Find where the given text appears and provide that cell's center as (X, Y) coordinate. 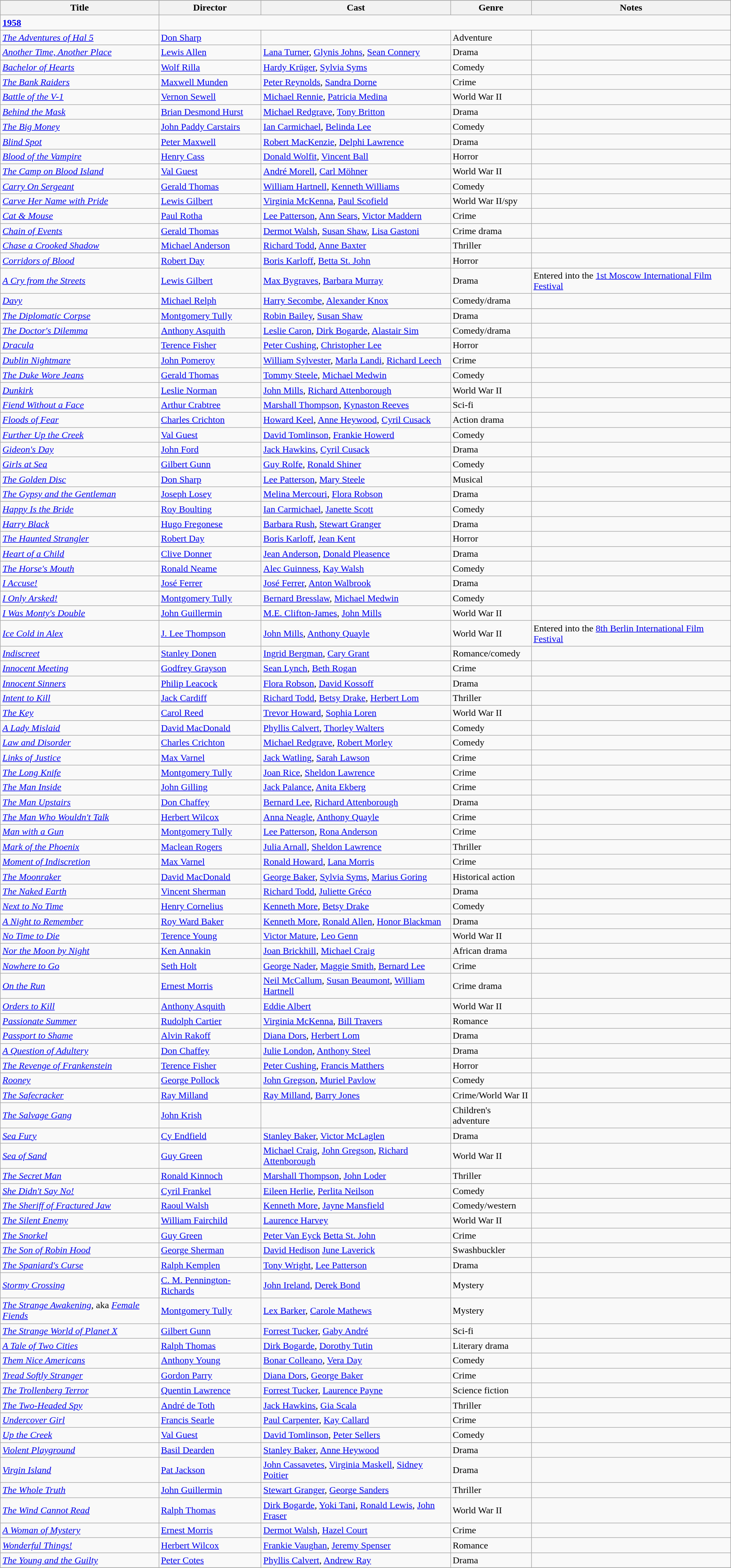
Carol Reed (210, 713)
Francis Searle (210, 1420)
Rudolph Cartier (210, 1021)
John Ireland, Derek Bond (356, 1286)
Seth Holt (210, 966)
Law and Disorder (80, 743)
The Sheriff of Fractured Jaw (80, 1206)
Rooney (80, 1080)
Julia Arnall, Sheldon Lawrence (356, 847)
Anthony Young (210, 1361)
Musical (491, 479)
Dunkirk (80, 390)
Tony Wright, Lee Patterson (356, 1265)
Lee Patterson, Ann Sears, Victor Maddern (356, 216)
David Tomlinson, Frankie Howerd (356, 435)
Another Time, Another Place (80, 52)
Blind Spot (80, 141)
Intent to Kill (80, 698)
Michael Anderson (210, 246)
Stewart Granger, George Sanders (356, 1490)
Passionate Summer (80, 1021)
Up the Creek (80, 1435)
J. Lee Thompson (210, 633)
The Big Money (80, 127)
Historical action (491, 876)
Howard Keel, Anne Heywood, Cyril Cusack (356, 420)
Lana Turner, Glynis Johns, Sean Connery (356, 52)
The Moonraker (80, 876)
Further Up the Creek (80, 435)
Hugo Fregonese (210, 524)
The Strange World of Planet X (80, 1331)
Carry On Sergeant (80, 186)
Alvin Rakoff (210, 1036)
Marshall Thompson, Kynaston Reeves (356, 405)
Max Bygraves, Barbara Murray (356, 281)
Action drama (491, 420)
Cat & Mouse (80, 216)
Stanley Baker, Victor McLaglen (356, 1135)
Happy Is the Bride (80, 509)
John Ford (210, 450)
The Man Upstairs (80, 802)
Director (210, 8)
Ray Milland, Barry Jones (356, 1095)
Victor Mature, Leo Genn (356, 936)
Heart of a Child (80, 554)
Guy Rolfe, Ronald Shiner (356, 465)
The Horse's Mouth (80, 569)
The Revenge of Frankenstein (80, 1066)
Joseph Losey (210, 494)
Jack Hawkins, Gia Scala (356, 1405)
Harry Black (80, 524)
Jack Watling, Sarah Lawson (356, 758)
Bernard Lee, Richard Attenborough (356, 802)
Brian Desmond Hurst (210, 112)
Bernard Bresslaw, Michael Medwin (356, 598)
Forrest Tucker, Laurence Payne (356, 1390)
Kenneth More, Betsy Drake (356, 906)
Basil Dearden (210, 1450)
Julie London, Anthony Steel (356, 1051)
Kenneth More, Jayne Mansfield (356, 1206)
André Morell, Carl Möhner (356, 171)
I Was Monty's Double (80, 613)
Ronald Neame (210, 569)
Children's adventure (491, 1115)
Moment of Indiscretion (80, 862)
A Woman of Mystery (80, 1530)
Quentin Lawrence (210, 1390)
Innocent Meeting (80, 668)
The Gypsy and the Gentleman (80, 494)
C. M. Pennington-Richards (210, 1286)
Swashbuckler (491, 1250)
Joan Brickhill, Michael Craig (356, 951)
Undercover Girl (80, 1420)
Hardy Krüger, Sylvia Syms (356, 67)
Lex Barker, Carole Mathews (356, 1311)
Flora Robson, David Kossoff (356, 683)
Entered into the 1st Moscow International Film Festival (631, 281)
Vernon Sewell (210, 97)
The Silent Enemy (80, 1221)
The Adventures of Hal 5 (80, 38)
Robin Bailey, Susan Shaw (356, 316)
Corridors of Blood (80, 261)
Blood of the Vampire (80, 156)
Stormy Crossing (80, 1286)
Terence Young (210, 936)
The Man Inside (80, 787)
The Camp on Blood Island (80, 171)
Diana Dors, George Baker (356, 1375)
World War II/spy (491, 201)
John Gregson, Muriel Pavlow (356, 1080)
Laurence Harvey (356, 1221)
Ice Cold in Alex (80, 633)
Jean Anderson, Donald Pleasence (356, 554)
Fiend Without a Face (80, 405)
Virginia McKenna, Bill Travers (356, 1021)
Dirk Bogarde, Dorothy Tutin (356, 1346)
Next to No Time (80, 906)
African drama (491, 951)
On the Run (80, 986)
Wonderful Things! (80, 1545)
Ray Milland (210, 1095)
The Diplomatic Corpse (80, 316)
Dirk Bogarde, Yoki Tani, Ronald Lewis, John Fraser (356, 1511)
Dracula (80, 345)
Crime/World War II (491, 1095)
Maclean Rogers (210, 847)
Godfrey Grayson (210, 668)
Richard Todd, Juliette Gréco (356, 891)
Violent Playground (80, 1450)
The Naked Earth (80, 891)
The Son of Robin Hood (80, 1250)
Jack Palance, Anita Ekberg (356, 787)
Indiscreet (80, 653)
Davy (80, 301)
Melina Mercouri, Flora Robson (356, 494)
Literary drama (491, 1346)
Ingrid Bergman, Cary Grant (356, 653)
Lewis Allen (210, 52)
William Fairchild (210, 1221)
Comedy/western (491, 1206)
Henry Cornelius (210, 906)
Battle of the V-1 (80, 97)
Pat Jackson (210, 1470)
Man with a Gun (80, 832)
Cy Endfield (210, 1135)
The Secret Man (80, 1176)
Frankie Vaughan, Jeremy Spenser (356, 1545)
Genre (491, 8)
Michael Craig, John Gregson, Richard Attenborough (356, 1156)
John Paddy Carstairs (210, 127)
Innocent Sinners (80, 683)
Sea Fury (80, 1135)
Michael Redgrave, Robert Morley (356, 743)
Peter Cushing, Francis Matthers (356, 1066)
The Haunted Strangler (80, 539)
George Sherman (210, 1250)
I Accuse! (80, 583)
The Strange Awakening, aka Female Fiends (80, 1311)
Paul Rotha (210, 216)
Notes (631, 8)
John Pomeroy (210, 360)
The Long Knife (80, 772)
Michael Redgrave, Tony Britton (356, 112)
A Lady Mislaid (80, 728)
Marshall Thompson, John Loder (356, 1176)
Leslie Norman (210, 390)
Chain of Events (80, 231)
Lee Patterson, Rona Anderson (356, 832)
Roy Boulting (210, 509)
The Key (80, 713)
Jack Cardiff (210, 698)
Virginia McKenna, Paul Scofield (356, 201)
Nor the Moon by Night (80, 951)
Forrest Tucker, Gaby André (356, 1331)
Adventure (491, 38)
No Time to Die (80, 936)
Gordon Parry (210, 1375)
Lee Patterson, Mary Steele (356, 479)
Peter Cushing, Christopher Lee (356, 345)
Mark of the Phoenix (80, 847)
Peter Maxwell (210, 141)
Sea of Sand (80, 1156)
Passport to Shame (80, 1036)
Science fiction (491, 1390)
Floods of Fear (80, 420)
Orders to Kill (80, 1006)
Kenneth More, Ronald Allen, Honor Blackman (356, 921)
Tommy Steele, Michael Medwin (356, 375)
Ronald Kinnoch (210, 1176)
Trevor Howard, Sophia Loren (356, 713)
Paul Carpenter, Kay Callard (356, 1420)
Them Nice Americans (80, 1361)
Eileen Herlie, Perlita Neilson (356, 1191)
William Hartnell, Kenneth Williams (356, 186)
A Question of Adultery (80, 1051)
Behind the Mask (80, 112)
John Krish (210, 1115)
David Hedison June Laverick (356, 1250)
Peter Van Eyck Betta St. John (356, 1235)
The Two-Headed Spy (80, 1405)
Ralph Kemplen (210, 1265)
Anna Neagle, Anthony Quayle (356, 817)
John Gilling (210, 787)
I Only Arsked! (80, 598)
Michael Relph (210, 301)
George Pollock (210, 1080)
Tread Softly Stranger (80, 1375)
Sean Lynch, Beth Rogan (356, 668)
Michael Rennie, Patricia Medina (356, 97)
John Mills, Anthony Quayle (356, 633)
Romance/comedy (491, 653)
Eddie Albert (356, 1006)
Clive Donner (210, 554)
George Baker, Sylvia Syms, Marius Goring (356, 876)
John Mills, Richard Attenborough (356, 390)
The Young and the Guilty (80, 1560)
Girls at Sea (80, 465)
José Ferrer (210, 583)
Links of Justice (80, 758)
Richard Todd, Anne Baxter (356, 246)
1958 (80, 23)
Phyllis Calvert, Andrew Ray (356, 1560)
The Spaniard's Curse (80, 1265)
Chase a Crooked Shadow (80, 246)
Ian Carmichael, Janette Scott (356, 509)
Cast (356, 8)
Stanley Donen (210, 653)
Robert MacKenzie, Delphi Lawrence (356, 141)
The Trollenberg Terror (80, 1390)
Roy Ward Baker (210, 921)
Title (80, 8)
Wolf Rilla (210, 67)
The Golden Disc (80, 479)
David Tomlinson, Peter Sellers (356, 1435)
Donald Wolfit, Vincent Ball (356, 156)
Raoul Walsh (210, 1206)
Phyllis Calvert, Thorley Walters (356, 728)
Henry Cass (210, 156)
Nowhere to Go (80, 966)
Ronald Howard, Lana Morris (356, 862)
Virgin Island (80, 1470)
Bonar Colleano, Vera Day (356, 1361)
Harry Secombe, Alexander Knox (356, 301)
Neil McCallum, Susan Beaumont, William Hartnell (356, 986)
Philip Leacock (210, 683)
Dermot Walsh, Susan Shaw, Lisa Gastoni (356, 231)
The Safecracker (80, 1095)
Richard Todd, Betsy Drake, Herbert Lom (356, 698)
The Snorkel (80, 1235)
Dermot Walsh, Hazel Court (356, 1530)
A Cry from the Streets (80, 281)
Stanley Baker, Anne Heywood (356, 1450)
The Doctor's Dilemma (80, 331)
Diana Dors, Herbert Lom (356, 1036)
Entered into the 8th Berlin International Film Festival (631, 633)
Boris Karloff, Betta St. John (356, 261)
Joan Rice, Sheldon Lawrence (356, 772)
She Didn't Say No! (80, 1191)
The Man Who Wouldn't Talk (80, 817)
A Tale of Two Cities (80, 1346)
André de Toth (210, 1405)
Ken Annakin (210, 951)
The Wind Cannot Read (80, 1511)
Peter Reynolds, Sandra Dorne (356, 82)
Boris Karloff, Jean Kent (356, 539)
Vincent Sherman (210, 891)
The Whole Truth (80, 1490)
John Cassavetes, Virginia Maskell, Sidney Poitier (356, 1470)
Gideon's Day (80, 450)
Leslie Caron, Dirk Bogarde, Alastair Sim (356, 331)
Peter Cotes (210, 1560)
A Night to Remember (80, 921)
The Duke Wore Jeans (80, 375)
The Bank Raiders (80, 82)
Bachelor of Hearts (80, 67)
George Nader, Maggie Smith, Bernard Lee (356, 966)
M.E. Clifton-James, John Mills (356, 613)
Carve Her Name with Pride (80, 201)
William Sylvester, Marla Landi, Richard Leech (356, 360)
The Salvage Gang (80, 1115)
Alec Guinness, Kay Walsh (356, 569)
José Ferrer, Anton Walbrook (356, 583)
Arthur Crabtree (210, 405)
Cyril Frankel (210, 1191)
Ian Carmichael, Belinda Lee (356, 127)
Dublin Nightmare (80, 360)
Maxwell Munden (210, 82)
Barbara Rush, Stewart Granger (356, 524)
Jack Hawkins, Cyril Cusack (356, 450)
